Search for the cell housing the specified text and yield its [X, Y] center coordinate. 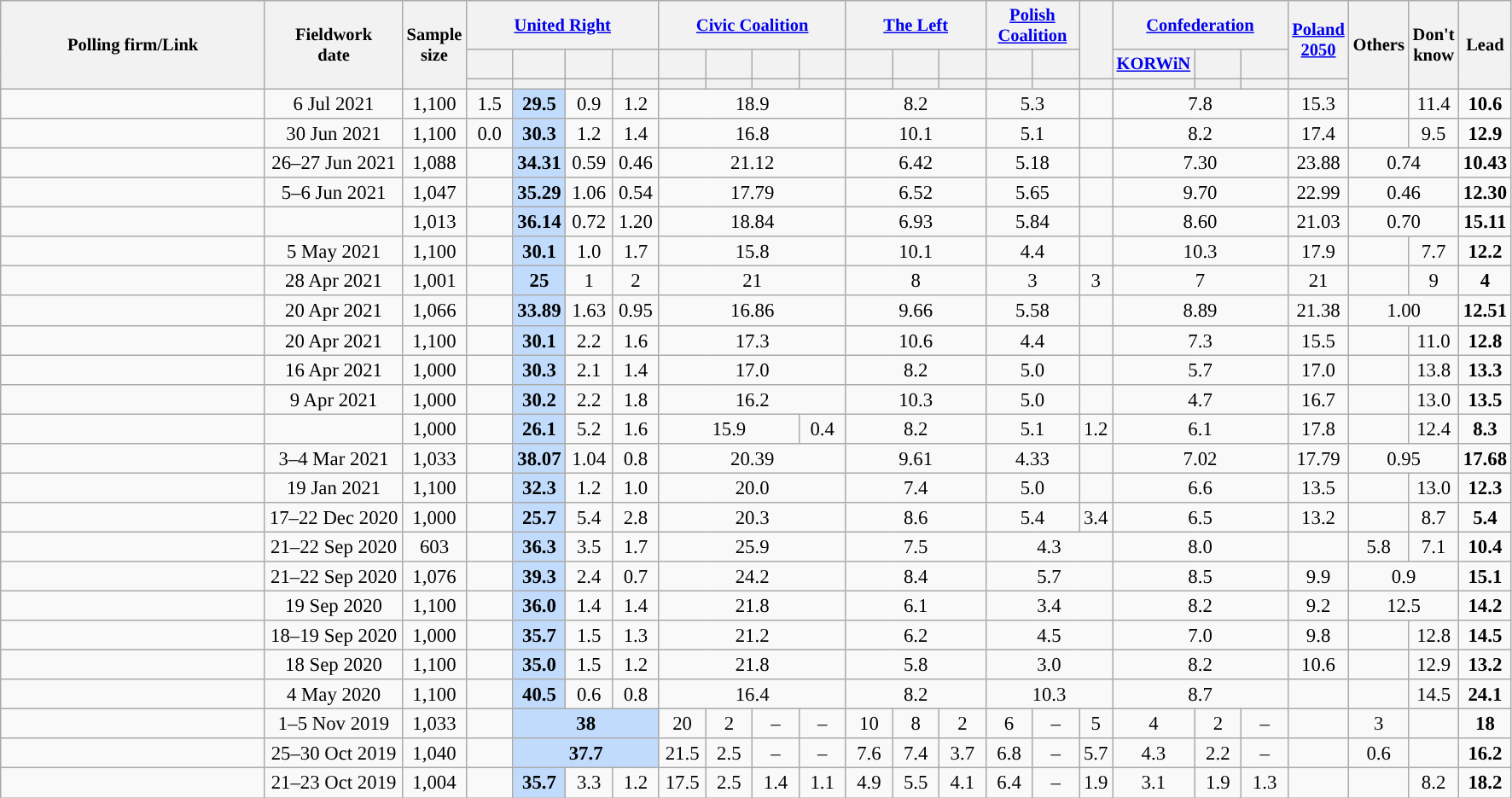
18.9 [753, 104]
21.5 [683, 754]
0.7 [637, 577]
15.8 [753, 251]
Lead [1485, 45]
0.4 [823, 428]
7.3 [1201, 340]
5 May 2021 [333, 251]
0.74 [1404, 164]
8.3 [1485, 428]
16.86 [753, 311]
3.3 [589, 783]
9.61 [916, 459]
34.31 [539, 164]
17.4 [1317, 133]
17.9 [1317, 251]
1,088 [435, 164]
1.06 [589, 193]
Polish Coalition [1032, 26]
2.1 [589, 370]
38.07 [539, 459]
21.2 [753, 635]
24.1 [1485, 695]
1,066 [435, 311]
36.14 [539, 222]
1,076 [435, 577]
15.5 [1317, 340]
5 [1096, 724]
10 [869, 724]
18.2 [1485, 783]
8.4 [916, 577]
20.3 [753, 517]
603 [435, 546]
Polling firm/Link [133, 45]
6.4 [1009, 783]
20 [683, 724]
1,004 [435, 783]
9.9 [1317, 577]
6 [1009, 724]
6.52 [916, 193]
9.5 [1433, 133]
15.1 [1485, 577]
6.93 [916, 222]
11.4 [1433, 104]
1.04 [589, 459]
9 [1433, 282]
16.4 [753, 695]
13.8 [1433, 370]
25 [539, 282]
13.3 [1485, 370]
7.8 [1201, 104]
1,013 [435, 222]
1.1 [823, 783]
6.5 [1201, 517]
5.18 [1032, 164]
0.72 [589, 222]
9 Apr 2021 [333, 399]
32.3 [539, 488]
3.5 [589, 546]
8.89 [1201, 311]
21.03 [1317, 222]
12.4 [1433, 428]
37.7 [585, 754]
33.89 [539, 311]
19 Sep 2020 [333, 606]
7.0 [1201, 635]
17.8 [1317, 428]
26–27 Jun 2021 [333, 164]
5.3 [1032, 104]
0.59 [589, 164]
39.3 [539, 577]
25.9 [753, 546]
12.30 [1485, 193]
7.7 [1433, 251]
18 Sep 2020 [333, 666]
4.1 [962, 783]
21.38 [1317, 311]
9.2 [1317, 606]
Samplesize [435, 45]
1–5 Nov 2019 [333, 724]
9.66 [916, 311]
1.00 [1404, 311]
36.0 [539, 606]
7.30 [1201, 164]
3–4 Mar 2021 [333, 459]
8.60 [1201, 222]
16.7 [1317, 399]
Confederation [1201, 26]
15.11 [1485, 222]
5.58 [1032, 311]
3.7 [962, 754]
18 [1485, 724]
19 Jan 2021 [333, 488]
6.2 [916, 635]
5–6 Jun 2021 [333, 193]
1 [589, 282]
11.0 [1433, 340]
Others [1379, 45]
21–23 Oct 2019 [333, 783]
3.1 [1154, 783]
18.84 [753, 222]
35.0 [539, 666]
10.4 [1485, 546]
7.5 [916, 546]
5.5 [916, 783]
36.3 [539, 546]
7.1 [1433, 546]
16.8 [753, 133]
38 [585, 724]
6.8 [1009, 754]
18–19 Sep 2020 [333, 635]
9.70 [1201, 193]
4.33 [1032, 459]
KORWiN [1154, 65]
Fieldworkdate [333, 45]
30 Jun 2021 [333, 133]
9.8 [1317, 635]
12.3 [1485, 488]
1.63 [589, 311]
4 May 2020 [333, 695]
5.84 [1032, 222]
7.6 [869, 754]
0.70 [1404, 222]
21.12 [753, 164]
Don't know [1433, 45]
16 Apr 2021 [333, 370]
2.8 [637, 517]
17.3 [753, 340]
8.0 [1201, 546]
10.43 [1485, 164]
15.3 [1317, 104]
1,040 [435, 754]
17.68 [1485, 459]
4.7 [1201, 399]
40.5 [539, 695]
8.6 [916, 517]
28 Apr 2021 [333, 282]
1,001 [435, 282]
3.0 [1049, 666]
6.42 [916, 164]
Civic Coalition [753, 26]
29.5 [539, 104]
20.39 [753, 459]
6 Jul 2021 [333, 104]
30.2 [539, 399]
4.5 [1049, 635]
23.88 [1317, 164]
12.2 [1485, 251]
12.5 [1404, 606]
12.51 [1485, 311]
United Right [562, 26]
5.2 [589, 428]
4.9 [869, 783]
20.0 [753, 488]
14.2 [1485, 606]
0.54 [637, 193]
0.0 [490, 133]
1,047 [435, 193]
1.20 [637, 222]
Poland 2050 [1317, 39]
25.7 [539, 517]
24.2 [753, 577]
7 [1201, 282]
7.02 [1201, 459]
6.6 [1201, 488]
25–30 Oct 2019 [333, 754]
17–22 Dec 2020 [333, 517]
The Left [916, 26]
26.1 [539, 428]
22.99 [1317, 193]
15.9 [729, 428]
5.65 [1032, 193]
35.29 [539, 193]
2.4 [589, 577]
17.5 [683, 783]
1.8 [637, 399]
8.5 [1201, 577]
